Locate the cell with the specified text and output its [x, y] center coordinate. 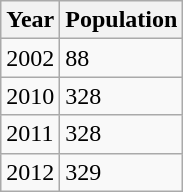
88 [122, 58]
Population [122, 20]
Year [30, 20]
2012 [30, 172]
2011 [30, 134]
2002 [30, 58]
329 [122, 172]
2010 [30, 96]
